Identify which cell holds the provided text, then report its (X, Y) central coordinate. 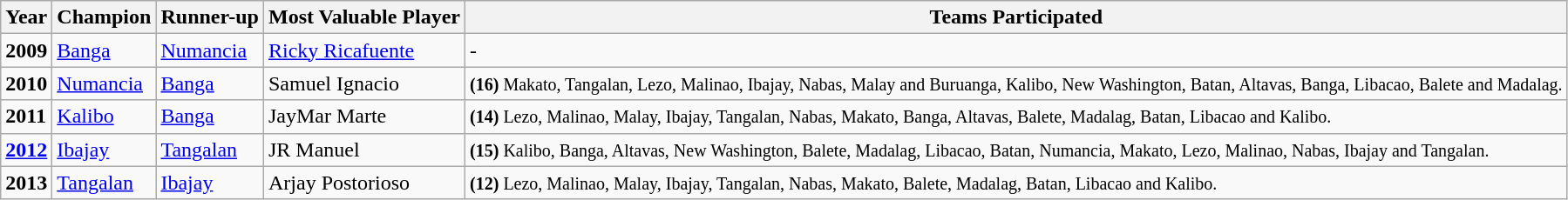
Runner-up (210, 17)
JR Manuel (364, 150)
Most Valuable Player (364, 17)
Kalibo (105, 117)
JayMar Marte (364, 117)
(15) Kalibo, Banga, Altavas, New Washington, Balete, Madalag, Libacao, Batan, Numancia, Makato, Lezo, Malinao, Nabas, Ibajay and Tangalan. (1016, 150)
2012 (26, 150)
(14) Lezo, Malinao, Malay, Ibajay, Tangalan, Nabas, Makato, Banga, Altavas, Balete, Madalag, Batan, Libacao and Kalibo. (1016, 117)
- (1016, 50)
2010 (26, 83)
Year (26, 17)
2013 (26, 183)
Samuel Ignacio (364, 83)
Teams Participated (1016, 17)
(16) Makato, Tangalan, Lezo, Malinao, Ibajay, Nabas, Malay and Buruanga, Kalibo, New Washington, Batan, Altavas, Banga, Libacao, Balete and Madalag. (1016, 83)
2011 (26, 117)
2009 (26, 50)
(12) Lezo, Malinao, Malay, Ibajay, Tangalan, Nabas, Makato, Balete, Madalag, Batan, Libacao and Kalibo. (1016, 183)
Champion (105, 17)
Arjay Postorioso (364, 183)
Ricky Ricafuente (364, 50)
